Pinpoint the cell where the given text exists, returning its [X, Y] midpoint coordinate. 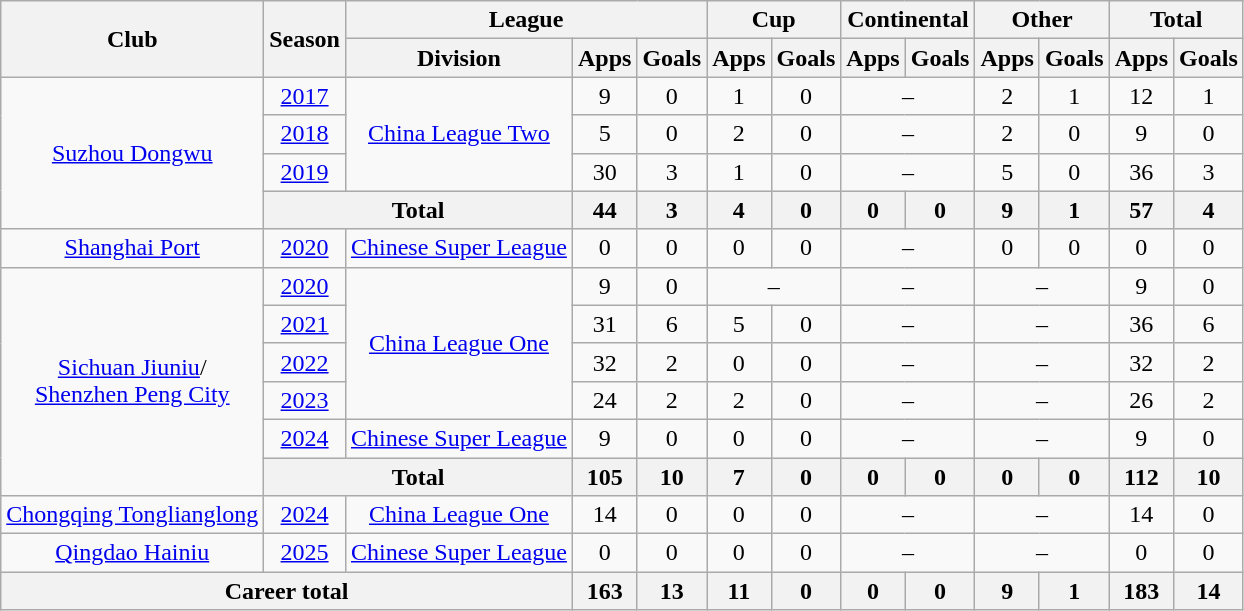
Club [132, 39]
2019 [305, 172]
163 [604, 591]
Season [305, 39]
Cup [774, 20]
Continental [908, 20]
183 [1141, 591]
Qingdao Hainiu [132, 553]
112 [1141, 477]
12 [1141, 96]
2021 [305, 324]
2023 [305, 400]
2017 [305, 96]
13 [672, 591]
57 [1141, 210]
Suzhou Dongwu [132, 153]
China League Two [458, 134]
Shanghai Port [132, 248]
2025 [305, 553]
League [526, 20]
Sichuan Jiuniu/Shenzhen Peng City [132, 381]
Career total [287, 591]
31 [604, 324]
24 [604, 400]
2022 [305, 362]
11 [739, 591]
Division [458, 58]
Chongqing Tonglianglong [132, 515]
26 [1141, 400]
105 [604, 477]
Other [1042, 20]
7 [739, 477]
30 [604, 172]
44 [604, 210]
2018 [305, 134]
